Detect which cell encompasses the target text, then output its [x, y] center coordinate. 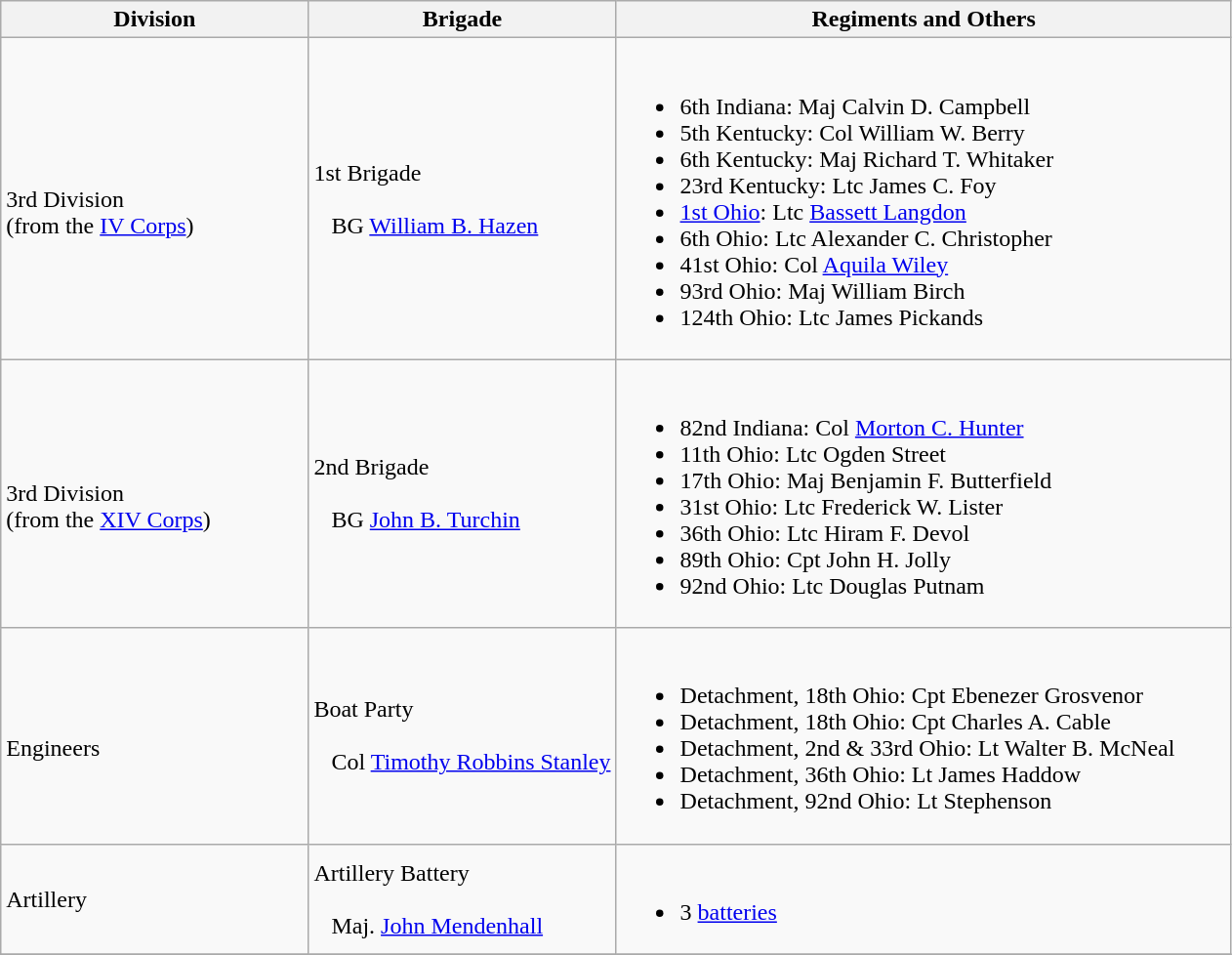
2nd Brigade BG John B. Turchin [463, 494]
3rd Division(from the XIV Corps) [154, 494]
Division [154, 20]
3 batteries [924, 898]
Engineers [154, 736]
3rd Division(from the IV Corps) [154, 199]
Artillery [154, 898]
Brigade [463, 20]
Regiments and Others [924, 20]
Artillery Battery Maj. John Mendenhall [463, 898]
Boat Party Col Timothy Robbins Stanley [463, 736]
1st Brigade BG William B. Hazen [463, 199]
